Scan for the cell matching the given text and deliver its [x, y] coordinate at center. 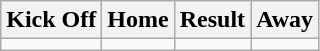
Home [138, 20]
Away [285, 20]
Result [212, 20]
Kick Off [52, 20]
